Detect which cell encompasses the target text, then output its (x, y) center coordinate. 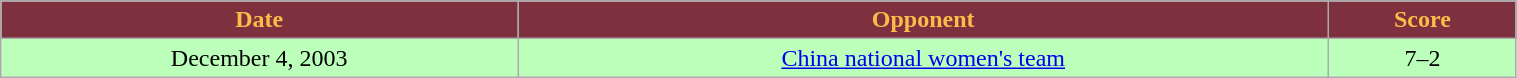
Date (260, 20)
December 4, 2003 (260, 58)
7–2 (1422, 58)
Opponent (924, 20)
Score (1422, 20)
China national women's team (924, 58)
